Determine the [X, Y] coordinate at the center of the cell enclosing the given text.  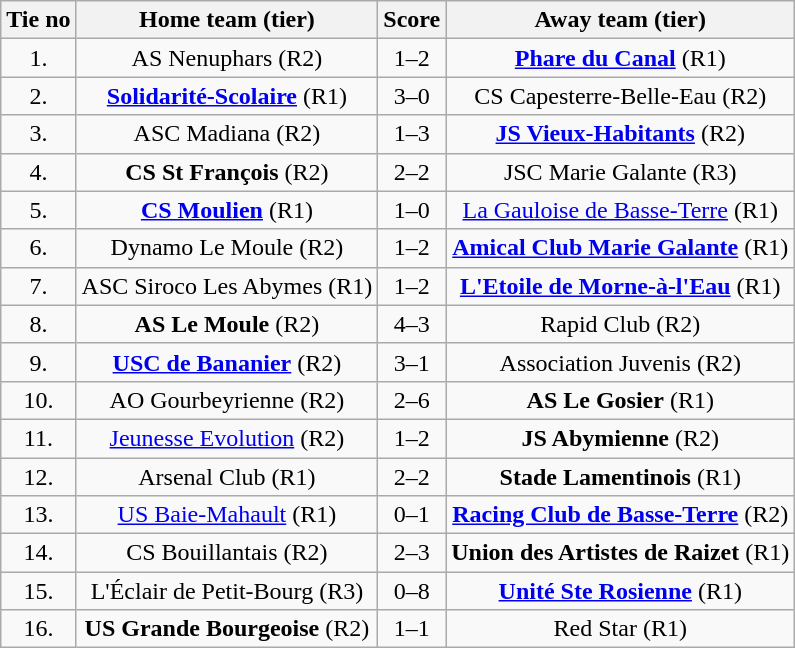
ASC Madiana (R2) [227, 134]
ASC Siroco Les Abymes (R1) [227, 286]
14. [38, 553]
L'Etoile de Morne-à-l'Eau (R1) [620, 286]
Dynamo Le Moule (R2) [227, 248]
1–3 [412, 134]
Away team (tier) [620, 20]
Union des Artistes de Raizet (R1) [620, 553]
2–6 [412, 400]
2. [38, 96]
10. [38, 400]
0–1 [412, 515]
12. [38, 477]
9. [38, 362]
7. [38, 286]
US Grande Bourgeoise (R2) [227, 629]
JS Abymienne (R2) [620, 438]
Score [412, 20]
US Baie-Mahault (R1) [227, 515]
CS St François (R2) [227, 172]
JSC Marie Galante (R3) [620, 172]
4. [38, 172]
1. [38, 58]
Home team (tier) [227, 20]
AS Nenuphars (R2) [227, 58]
2–3 [412, 553]
13. [38, 515]
1–1 [412, 629]
AS Le Gosier (R1) [620, 400]
CS Moulien (R1) [227, 210]
AS Le Moule (R2) [227, 324]
6. [38, 248]
3. [38, 134]
L'Éclair de Petit-Bourg (R3) [227, 591]
8. [38, 324]
Stade Lamentinois (R1) [620, 477]
CS Bouillantais (R2) [227, 553]
Tie no [38, 20]
4–3 [412, 324]
AO Gourbeyrienne (R2) [227, 400]
CS Capesterre-Belle-Eau (R2) [620, 96]
JS Vieux-Habitants (R2) [620, 134]
16. [38, 629]
Association Juvenis (R2) [620, 362]
Racing Club de Basse-Terre (R2) [620, 515]
La Gauloise de Basse-Terre (R1) [620, 210]
Jeunesse Evolution (R2) [227, 438]
Unité Ste Rosienne (R1) [620, 591]
USC de Bananier (R2) [227, 362]
1–0 [412, 210]
Rapid Club (R2) [620, 324]
Amical Club Marie Galante (R1) [620, 248]
0–8 [412, 591]
Phare du Canal (R1) [620, 58]
11. [38, 438]
3–1 [412, 362]
5. [38, 210]
15. [38, 591]
Solidarité-Scolaire (R1) [227, 96]
3–0 [412, 96]
Red Star (R1) [620, 629]
Arsenal Club (R1) [227, 477]
